Determine the [X, Y] coordinate at the center of the cell enclosing the given text.  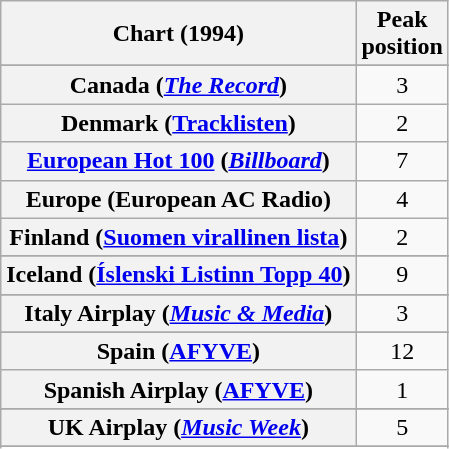
Denmark (Tracklisten) [178, 123]
12 [402, 351]
Iceland (Íslenski Listinn Topp 40) [178, 275]
European Hot 100 (Billboard) [178, 161]
1 [402, 389]
UK Airplay (Music Week) [178, 427]
Finland (Suomen virallinen lista) [178, 237]
Chart (1994) [178, 34]
7 [402, 161]
Spanish Airplay (AFYVE) [178, 389]
4 [402, 199]
9 [402, 275]
Peakposition [402, 34]
Spain (AFYVE) [178, 351]
Canada (The Record) [178, 85]
5 [402, 427]
Europe (European AC Radio) [178, 199]
Italy Airplay (Music & Media) [178, 313]
